Extract the (X, Y) coordinate from the center of the cell holding the provided text.  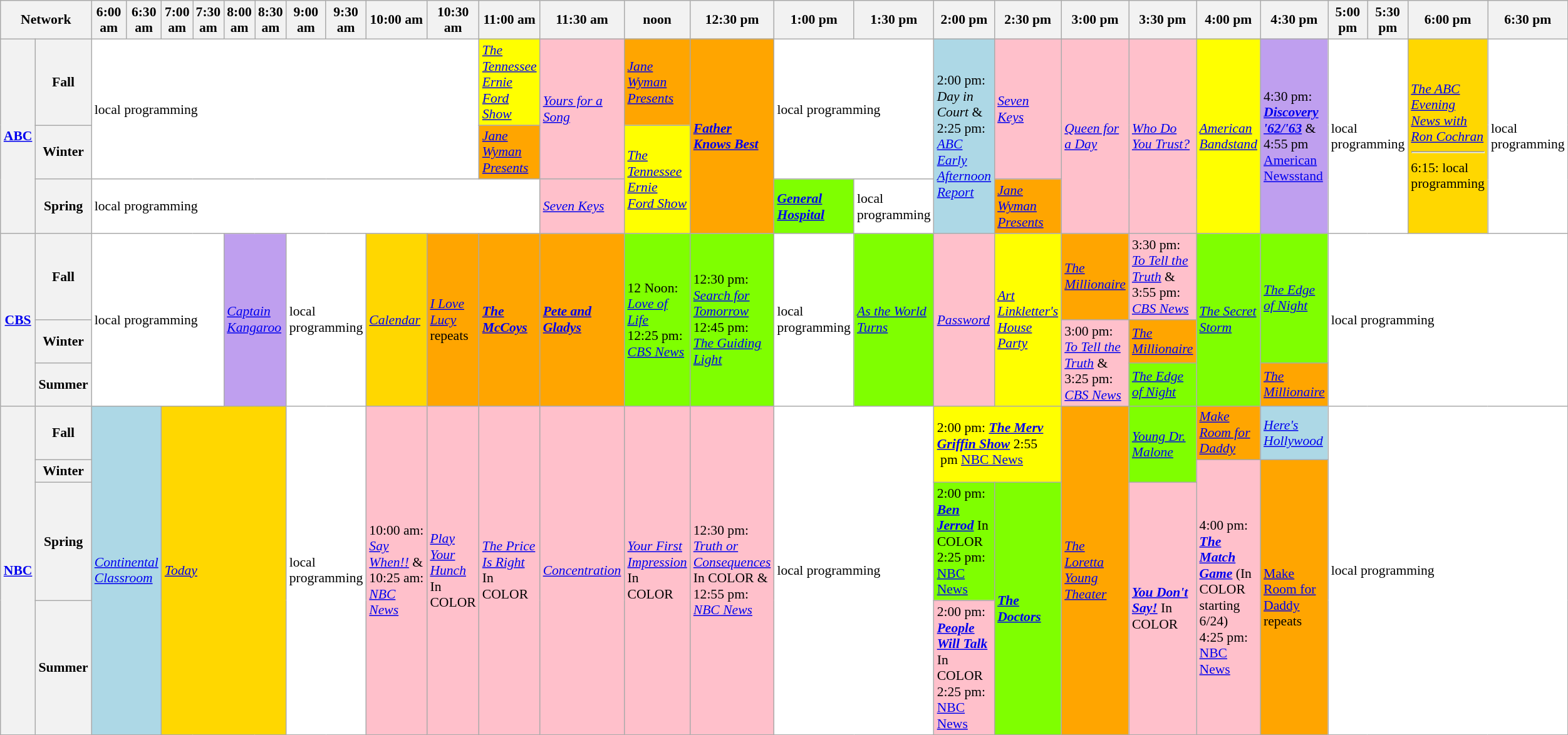
NBC (18, 570)
4:30 pm (1294, 20)
noon (657, 20)
10:30 am (452, 20)
2:00 pm: Day in Court & 2:25 pm: ABC Early Afternoon Report (964, 136)
Your First Impression In COLOR (657, 570)
The Loretta Young Theater (1095, 570)
Queen for a Day (1095, 136)
You Don't Say! In COLOR (1163, 609)
Calendar (396, 319)
American Bandstand (1228, 136)
6:00 am (109, 20)
Pete and Gladys (583, 319)
General Hospital (814, 207)
4:30 pm: Discovery '62/'63 & 4:55 pm American Newsstand (1294, 136)
Make Room for Daddy (1228, 433)
10:00 am (396, 20)
Network (46, 20)
12:30 pm (732, 20)
12 Noon: Love of Life 12:25 pm: CBS News (657, 319)
2:00 pm (964, 20)
Continental Classroom (127, 570)
Art Linkletter's House Party (1027, 319)
8:00 am (239, 20)
6:00 pm (1448, 20)
Today (224, 570)
7:00 am (177, 20)
11:30 am (583, 20)
CBS (18, 319)
Make Room for Daddy repeats (1294, 597)
11:00 am (510, 20)
5:30 pm (1388, 20)
Yours for a Song (583, 109)
The Price Is Right In COLOR (510, 570)
4:00 pm (1228, 20)
Captain Kangaroo (254, 319)
6:30 pm (1528, 20)
The ABC Evening News with Ron Cochran6:15: local programming (1448, 136)
Here's Hollywood (1294, 433)
2:00 pm: The Merv Griffin Show 2:55 pm NBC News (998, 444)
Young Dr. Malone (1163, 444)
2:00 pm: Ben Jerrod In COLOR 2:25 pm: NBC News (964, 542)
7:30 am (209, 20)
3:00 pm (1095, 20)
ABC (18, 136)
Play Your Hunch In COLOR (452, 570)
12:30 pm: Search for Tomorrow 12:45 pm: The Guiding Light (732, 319)
Password (964, 319)
9:30 am (346, 20)
4:00 pm: The Match Game (In COLOR starting 6/24) 4:25 pm: NBC News (1228, 597)
12:30 pm: Truth or Consequences In COLOR & 12:55 pm: NBC News (732, 570)
1:00 pm (814, 20)
Who Do You Trust? (1163, 136)
5:00 pm (1348, 20)
The McCoys (510, 319)
6:30 am (144, 20)
1:30 pm (894, 20)
3:30 pm: To Tell the Truth & 3:55 pm: CBS News (1163, 277)
I Love Lucy repeats (452, 319)
The Secret Storm (1228, 319)
8:30 am (271, 20)
As the World Turns (894, 319)
Concentration (583, 570)
2:30 pm (1027, 20)
3:30 pm (1163, 20)
2:00 pm: People Will Talk In COLOR2:25 pm: NBC News (964, 667)
The Doctors (1027, 609)
3:00 pm: To Tell the Truth & 3:25 pm: CBS News (1095, 363)
Father Knows Best (732, 136)
10:00 am: Say When!! & 10:25 am: NBC News (396, 570)
9:00 am (306, 20)
